Identify which cell holds the provided text, then report its (x, y) central coordinate. 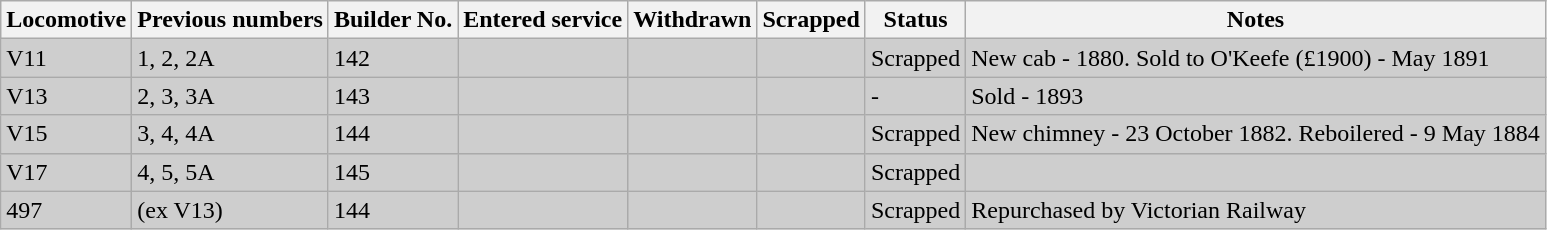
Entered service (543, 20)
V13 (66, 96)
Sold - 1893 (1256, 96)
Previous numbers (230, 20)
Locomotive (66, 20)
New cab - 1880. Sold to O'Keefe (£1900) - May 1891 (1256, 58)
Notes (1256, 20)
4, 5, 5A (230, 172)
V11 (66, 58)
V17 (66, 172)
3, 4, 4A (230, 134)
V15 (66, 134)
(ex V13) (230, 210)
Withdrawn (692, 20)
2, 3, 3A (230, 96)
Repurchased by Victorian Railway (1256, 210)
- (915, 96)
1, 2, 2A (230, 58)
Builder No. (392, 20)
145 (392, 172)
143 (392, 96)
497 (66, 210)
New chimney - 23 October 1882. Reboilered - 9 May 1884 (1256, 134)
Status (915, 20)
142 (392, 58)
